Return [x, y] of the center of cell containing provided text 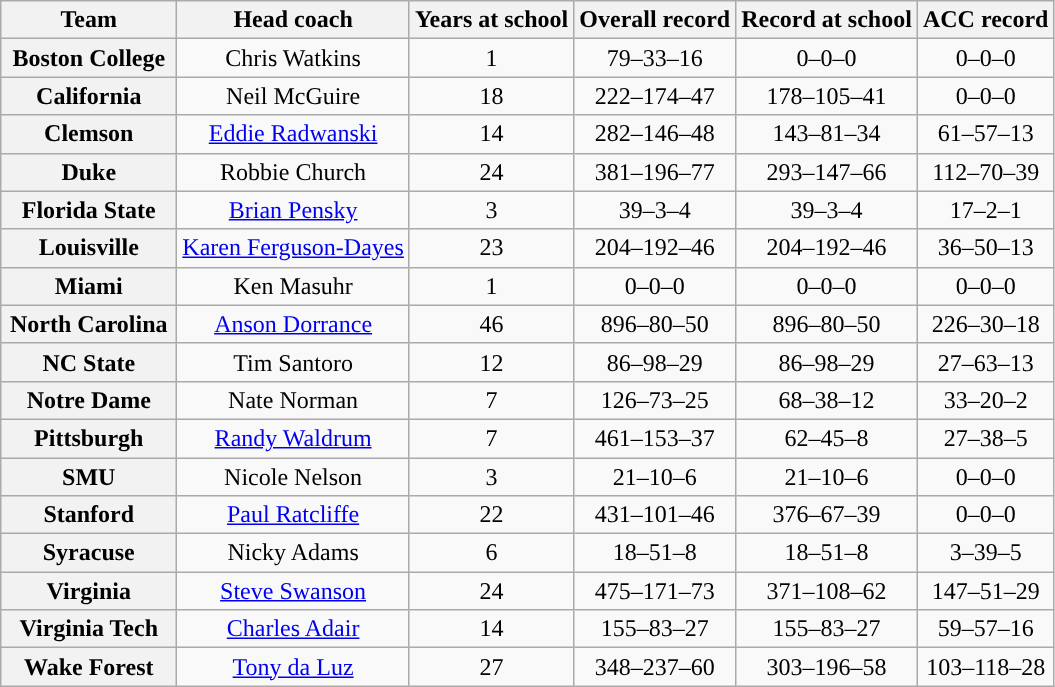
33–20–2 [986, 400]
27 [491, 667]
143–81–34 [827, 134]
Randy Waldrum [294, 438]
Steve Swanson [294, 591]
Florida State [89, 210]
431–101–46 [655, 515]
6 [491, 553]
Pittsburgh [89, 438]
222–174–47 [655, 96]
Nicole Nelson [294, 477]
Wake Forest [89, 667]
12 [491, 362]
Team [89, 20]
Record at school [827, 20]
475–171–73 [655, 591]
ACC record [986, 20]
Karen Ferguson-Dayes [294, 248]
Eddie Radwanski [294, 134]
282–146–48 [655, 134]
Brian Pensky [294, 210]
Miami [89, 286]
Louisville [89, 248]
Virginia Tech [89, 629]
Syracuse [89, 553]
Head coach [294, 20]
Neil McGuire [294, 96]
Virginia [89, 591]
17–2–1 [986, 210]
Years at school [491, 20]
Paul Ratcliffe [294, 515]
371–108–62 [827, 591]
Chris Watkins [294, 58]
23 [491, 248]
68–38–12 [827, 400]
147–51–29 [986, 591]
61–57–13 [986, 134]
46 [491, 324]
SMU [89, 477]
126–73–25 [655, 400]
3–39–5 [986, 553]
376–67–39 [827, 515]
Overall record [655, 20]
36–50–13 [986, 248]
112–70–39 [986, 172]
Ken Masuhr [294, 286]
381–196–77 [655, 172]
303–196–58 [827, 667]
Notre Dame [89, 400]
Nate Norman [294, 400]
Stanford [89, 515]
79–33–16 [655, 58]
27–63–13 [986, 362]
Robbie Church [294, 172]
62–45–8 [827, 438]
226–30–18 [986, 324]
Anson Dorrance [294, 324]
59–57–16 [986, 629]
27–38–5 [986, 438]
NC State [89, 362]
22 [491, 515]
348–237–60 [655, 667]
Charles Adair [294, 629]
293–147–66 [827, 172]
California [89, 96]
18 [491, 96]
North Carolina [89, 324]
Clemson [89, 134]
Tony da Luz [294, 667]
Tim Santoro [294, 362]
178–105–41 [827, 96]
461–153–37 [655, 438]
Nicky Adams [294, 553]
103–118–28 [986, 667]
Boston College [89, 58]
Duke [89, 172]
